Return the (x, y) coordinate for the center point of the cell that contains the specified text.  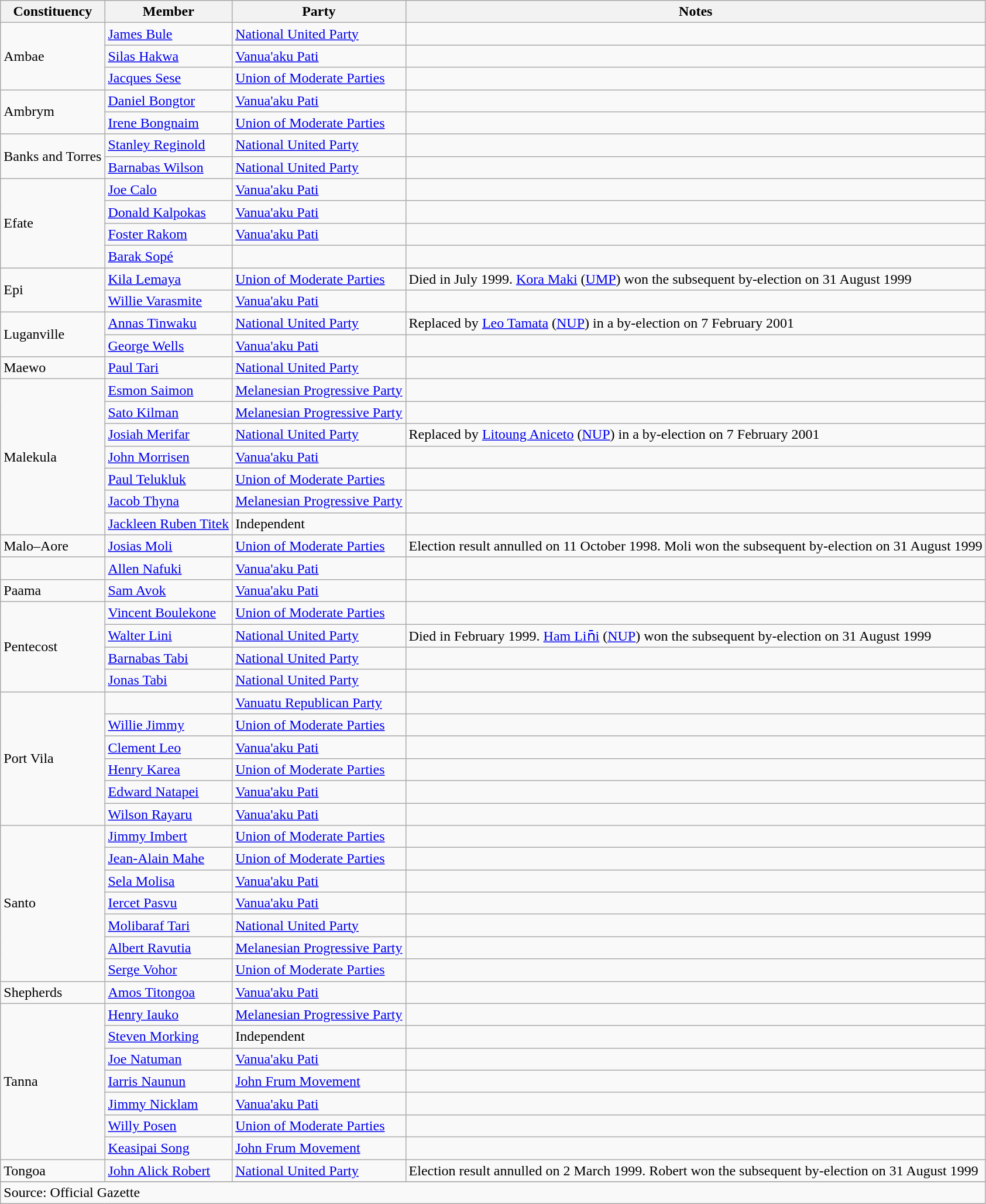
Died in July 1999. Kora Maki (UMP) won the subsequent by-election on 31 August 1999 (695, 279)
Sela Molisa (169, 881)
Paul Telukluk (169, 479)
Malo–Aore (53, 546)
Ambrym (53, 112)
Foster Rakom (169, 234)
Willie Jimmy (169, 725)
Clement Leo (169, 747)
Barnabas Wilson (169, 167)
Died in February 1999. Ham Lin̄i (NUP) won the subsequent by-election on 31 August 1999 (695, 635)
Walter Lini (169, 635)
Joe Calo (169, 190)
Stanley Reginold (169, 145)
Jean-Alain Mahe (169, 859)
Henry Karea (169, 769)
Iercet Pasvu (169, 903)
Allen Nafuki (169, 568)
Shepherds (53, 992)
Epi (53, 290)
Barak Sopé (169, 256)
Sam Avok (169, 590)
Notes (695, 12)
Election result annulled on 11 October 1998. Moli won the subsequent by-election on 31 August 1999 (695, 546)
Jacques Sese (169, 78)
Steven Morking (169, 1037)
Replaced by Litoung Aniceto (NUP) in a by-election on 7 February 2001 (695, 435)
Jimmy Imbert (169, 837)
Replaced by Leo Tamata (NUP) in a by-election on 7 February 2001 (695, 324)
Constituency (53, 12)
Port Vila (53, 758)
George Wells (169, 346)
Keasipai Song (169, 1148)
Esmon Saimon (169, 390)
Jimmy Nicklam (169, 1103)
Barnabas Tabi (169, 658)
John Morrisen (169, 457)
Iarris Naunun (169, 1081)
Molibaraf Tari (169, 926)
John Alick Robert (169, 1171)
Jackleen Ruben Titek (169, 524)
Banks and Torres (53, 156)
Vanuatu Republican Party (319, 703)
Ambae (53, 56)
Amos Titongoa (169, 992)
Vincent Boulekone (169, 613)
Daniel Bongtor (169, 101)
Election result annulled on 2 March 1999. Robert won the subsequent by-election on 31 August 1999 (695, 1171)
Annas Tinwaku (169, 324)
Paama (53, 590)
Edward Natapei (169, 792)
Josiah Merifar (169, 435)
Santo (53, 903)
Sato Kilman (169, 412)
Efate (53, 223)
Tanna (53, 1081)
Member (169, 12)
Party (319, 12)
Kila Lemaya (169, 279)
Wilson Rayaru (169, 814)
Source: Official Gazette (493, 1193)
Willie Varasmite (169, 301)
Henry Iauko (169, 1014)
Paul Tari (169, 368)
James Bule (169, 34)
Josias Moli (169, 546)
Albert Ravutia (169, 948)
Tongoa (53, 1171)
Jacob Thyna (169, 501)
Luganville (53, 335)
Irene Bongnaim (169, 123)
Pentecost (53, 646)
Jonas Tabi (169, 680)
Malekula (53, 457)
Maewo (53, 368)
Willy Posen (169, 1126)
Donald Kalpokas (169, 212)
Silas Hakwa (169, 56)
Serge Vohor (169, 970)
Joe Natuman (169, 1059)
